Locate the cell with the specified text and output its [X, Y] center coordinate. 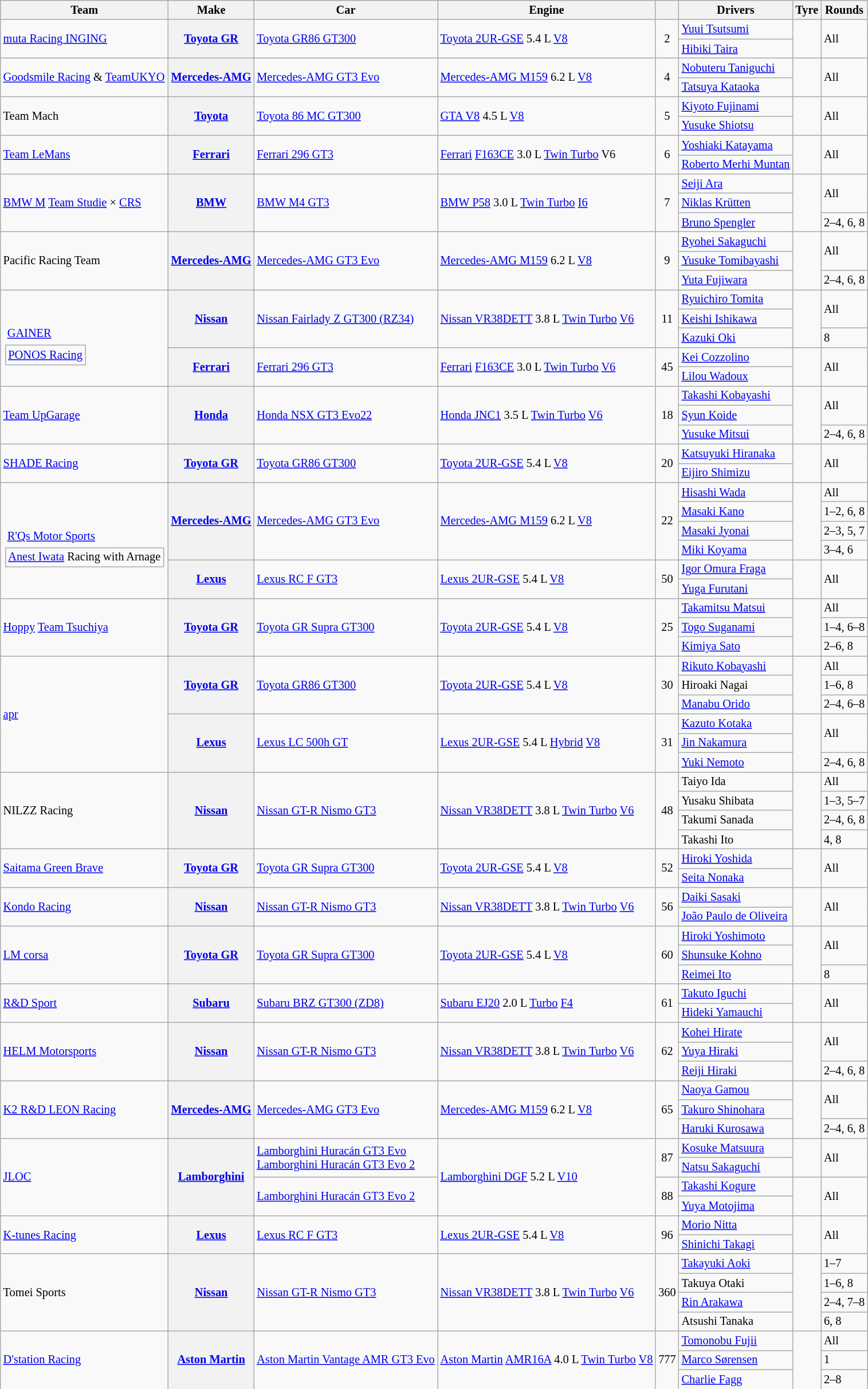
JLOC [85, 1177]
Takuya Otaki [736, 1283]
2–3, 5, 7 [845, 531]
HELM Motorsports [85, 1051]
BMW P58 3.0 L Twin Turbo I6 [547, 203]
Takayuki Aoki [736, 1264]
GTA V8 4.5 L V8 [547, 116]
Hideki Yamauchi [736, 1013]
Make [211, 10]
Atsushi Tanaka [736, 1321]
1–3, 5–7 [845, 801]
K-tunes Racing [85, 1234]
Takumi Sanada [736, 820]
1 [845, 1360]
9 [667, 260]
Niklas Krütten [736, 203]
56 [667, 907]
D'station Racing [85, 1360]
Miki Koyama [736, 550]
Kosuke Matsuura [736, 1148]
Manabu Orido [736, 704]
Tatsuya Kataoka [736, 87]
Nissan Fairlady Z GT300 (RZ34) [345, 319]
2–4, 7–8 [845, 1302]
Kazuki Oki [736, 338]
Ryohei Sakaguchi [736, 241]
Yuga Furutani [736, 588]
Seita Nonaka [736, 878]
Subaru EJ20 2.0 L Turbo F4 [547, 1003]
52 [667, 868]
Tomonobu Fujii [736, 1341]
Yuui Tsutsumi [736, 29]
31 [667, 743]
Team UpGarage [85, 415]
Pacific Racing Team [85, 260]
Katsuyuki Hiranaka [736, 453]
Kazuto Kotaka [736, 724]
65 [667, 1109]
7 [667, 203]
Yusaku Shibata [736, 801]
Shinichi Takagi [736, 1244]
22 [667, 521]
Masaki Jyonai [736, 531]
Kimiya Sato [736, 646]
1–7 [845, 1264]
62 [667, 1051]
LM corsa [85, 955]
Lamborghini [211, 1177]
2–6, 8 [845, 646]
Takashi Kogure [736, 1186]
6, 8 [845, 1321]
2–8 [845, 1379]
Takuto Iguchi [736, 994]
Goodsmile Racing & TeamUKYO [85, 77]
Roberto Merhi Muntan [736, 164]
BMW M4 GT3 [345, 203]
Lilou Wadoux [736, 376]
Lamborghini Huracán GT3 Evo Lamborghini Huracán GT3 Evo 2 [345, 1157]
Eijiro Shimizu [736, 473]
Yoshiaki Katayama [736, 145]
Rounds [845, 10]
Taiyo Ida [736, 782]
Reimei Ito [736, 974]
Saitama Green Brave [85, 868]
Igor Omura Fraga [736, 569]
Nobuteru Taniguchi [736, 68]
BMW [211, 203]
Yusuke Mitsui [736, 434]
Takashi Kobayashi [736, 395]
48 [667, 810]
Kei Cozzolino [736, 357]
Aston Martin [211, 1360]
PONOS Racing [46, 354]
3–4, 6 [845, 550]
4 [667, 77]
60 [667, 955]
45 [667, 367]
Tomei Sports [85, 1293]
Yuta Fujiwara [736, 280]
Naoya Gamou [736, 1090]
Hisashi Wada [736, 492]
Yuki Nemoto [736, 762]
Car [345, 10]
Lamborghini DGF 5.2 L V10 [547, 1177]
2 [667, 39]
Kondo Racing [85, 907]
Honda JNC1 3.5 L Twin Turbo V6 [547, 415]
apr [85, 714]
Charlie Fagg [736, 1379]
30 [667, 685]
Aston Martin AMR16A 4.0 L Twin Turbo V8 [547, 1360]
Tyre [807, 10]
88 [667, 1195]
Team [85, 10]
6 [667, 155]
2–4, 6–8 [845, 704]
muta Racing INGING [85, 39]
11 [667, 319]
R&D Sport [85, 1003]
K2 R&D LEON Racing [85, 1109]
Aston Martin Vantage AMR GT3 Evo [345, 1360]
4, 8 [845, 839]
Hoppy Team Tsuchiya [85, 627]
Ryuichiro Tomita [736, 299]
Subaru BRZ GT300 (ZD8) [345, 1003]
Toyota 86 MC GT300 [345, 116]
Lexus LC 500h GT [345, 743]
R'Qs Motor Sports Anest Iwata Racing with Arnage [85, 540]
Takuro Shinohara [736, 1109]
Jin Nakamura [736, 743]
Rikuto Kobayashi [736, 666]
Honda NSX GT3 Evo22 [345, 415]
87 [667, 1157]
96 [667, 1234]
Morio Nitta [736, 1225]
Team LeMans [85, 155]
GAINER [46, 333]
Seiji Ara [736, 183]
Bruno Spengler [736, 222]
777 [667, 1360]
1–4, 6–8 [845, 627]
50 [667, 579]
Keishi Ishikawa [736, 319]
Team Mach [85, 116]
Honda [211, 415]
Reiji Hiraki [736, 1070]
Yusuke Shiotsu [736, 125]
Lamborghini Huracán GT3 Evo 2 [345, 1195]
R'Qs Motor Sports [85, 536]
Kohei Hirate [736, 1032]
Masaki Kano [736, 511]
Toyota [211, 116]
Yuya Hiraki [736, 1051]
25 [667, 627]
Takamitsu Matsui [736, 608]
Hibiki Taira [736, 49]
Daiki Sasaki [736, 897]
João Paulo de Oliveira [736, 916]
Marco Sørensen [736, 1360]
Yuya Motojima [736, 1206]
GAINER PONOS Racing [85, 338]
Rin Arakawa [736, 1302]
Anest Iwata Racing with Arnage [85, 557]
BMW M Team Studie × CRS [85, 203]
Takashi Ito [736, 839]
Hiroki Yoshida [736, 858]
Engine [547, 10]
Kiyoto Fujinami [736, 107]
Drivers [736, 10]
Natsu Sakaguchi [736, 1167]
Subaru [211, 1003]
Togo Suganami [736, 627]
Yusuke Tomibayashi [736, 261]
Haruki Kurosawa [736, 1128]
SHADE Racing [85, 463]
Shunsuke Kohno [736, 955]
Hiroaki Nagai [736, 685]
360 [667, 1293]
Lexus 2UR-GSE 5.4 L Hybrid V8 [547, 743]
NILZZ Racing [85, 810]
5 [667, 116]
1–2, 6, 8 [845, 511]
Hiroki Yoshimoto [736, 936]
20 [667, 463]
61 [667, 1003]
Syun Koide [736, 415]
18 [667, 415]
